From the cell containing the given text, extract its center point as (x, y) coordinate. 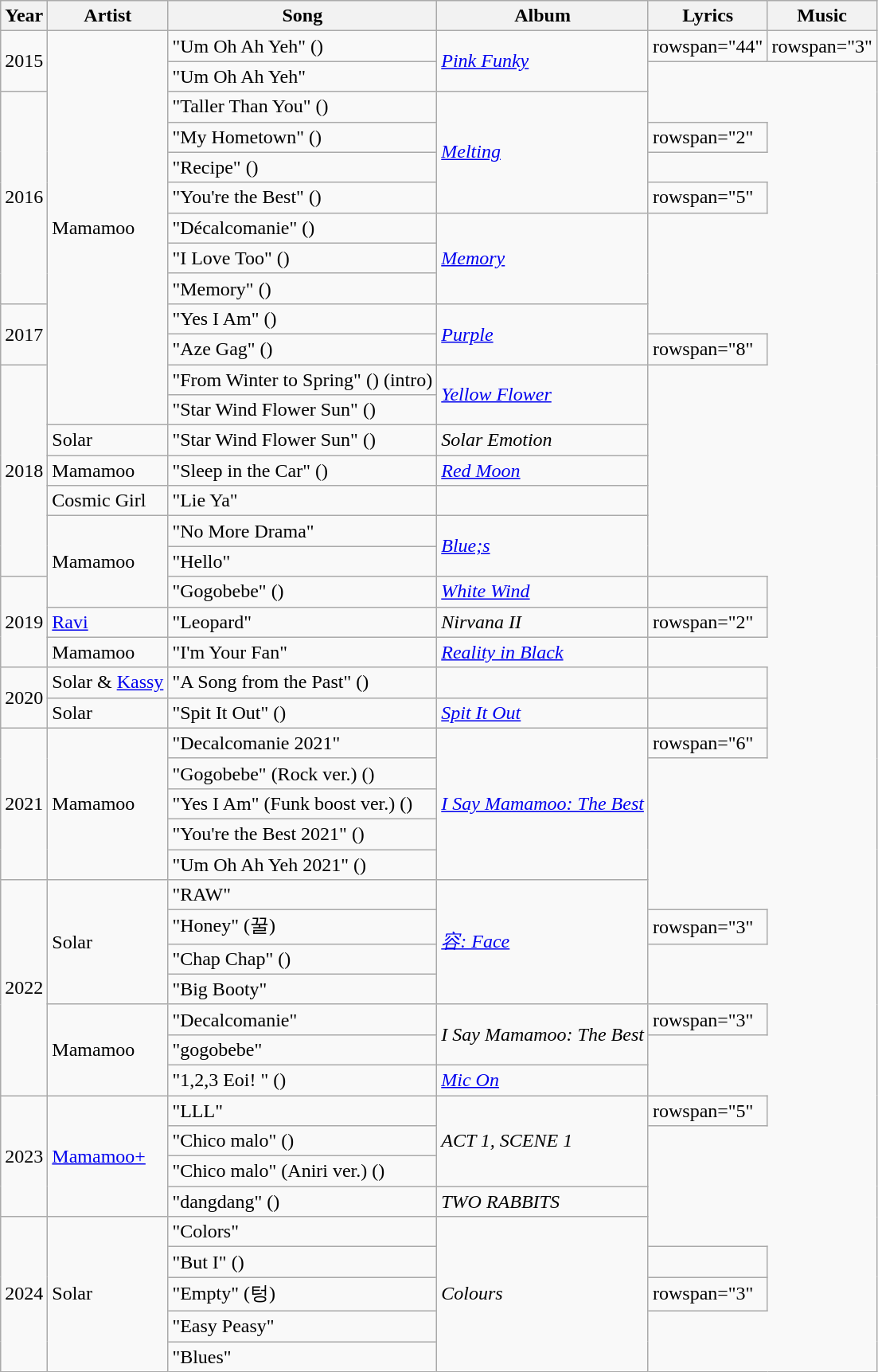
"Chico malo" () (302, 1141)
TWO RABBITS (543, 1202)
"dangdang" () (302, 1202)
Lyrics (708, 16)
2023 (24, 1156)
rowspan="6" (708, 743)
"Colors" (302, 1232)
"But I" () (302, 1262)
"Spit It Out" () (302, 713)
"Hello" (302, 561)
"No More Drama" (302, 531)
Memory (543, 258)
2021 (24, 803)
Mic On (543, 1080)
Purple (543, 334)
Colours (543, 1295)
"Big Booty" (302, 989)
2022 (24, 987)
rowspan="8" (708, 349)
rowspan="44" (708, 46)
Red Moon (543, 471)
"Taller Than You" () (302, 107)
2024 (24, 1295)
Song (302, 16)
2015 (24, 61)
"RAW" (302, 895)
"Sleep in the Car" () (302, 471)
2018 (24, 471)
"Decalcomanie 2021" (302, 743)
"You're the Best" () (302, 197)
"Um Oh Ah Yeh" () (302, 46)
"Gogobebe" (Rock ver.) () (302, 773)
"Decalcomanie" (302, 1019)
"Lie Ya" (302, 501)
2017 (24, 334)
2016 (24, 197)
"My Hometown" () (302, 137)
Nirvana II (543, 622)
Artist (108, 16)
Music (822, 16)
"I Love Too" () (302, 258)
Album (543, 16)
"Blues" (302, 1356)
"Honey" (꿀) (302, 927)
2020 (24, 698)
Spit It Out (543, 713)
"Décalcomanie" () (302, 228)
"Chico malo" (Aniri ver.) () (302, 1171)
Reality in Black (543, 652)
Pink Funky (543, 61)
ACT 1, SCENE 1 (543, 1141)
Mamamoo+ (108, 1156)
White Wind (543, 592)
"Yes I Am" (Funk boost ver.) () (302, 803)
"Um Oh Ah Yeh 2021" () (302, 864)
"Recipe" () (302, 167)
Ravi (108, 622)
"1,2,3 Eoi! " () (302, 1080)
Year (24, 16)
"Gogobebe" () (302, 592)
"Yes I Am" () (302, 319)
"Memory" () (302, 288)
"I'm Your Fan" (302, 652)
Blue;s (543, 546)
Melting (543, 152)
"Empty" (텅) (302, 1295)
Cosmic Girl (108, 501)
"LLL" (302, 1111)
"From Winter to Spring" () (intro) (302, 380)
Solar & Kassy (108, 682)
"Aze Gag" () (302, 349)
"gogobebe" (302, 1050)
"Leopard" (302, 622)
"You're the Best 2021" () (302, 834)
容: Face (543, 943)
Yellow Flower (543, 395)
"Easy Peasy" (302, 1326)
"Um Oh Ah Yeh" (302, 76)
Solar Emotion (543, 440)
"A Song from the Past" () (302, 682)
2019 (24, 622)
"Chap Chap" () (302, 959)
